Return (x, y) of the center of cell containing provided text 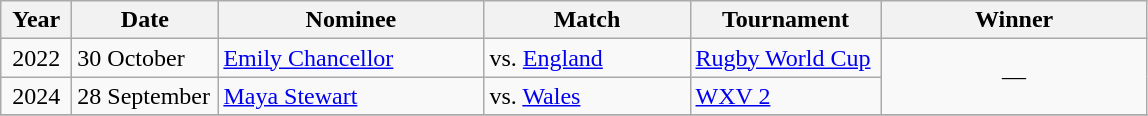
WXV 2 (786, 96)
28 September (145, 96)
Tournament (786, 20)
Match (587, 20)
30 October (145, 58)
vs. England (587, 58)
2024 (36, 96)
vs. Wales (587, 96)
Date (145, 20)
Maya Stewart (351, 96)
Nominee (351, 20)
Rugby World Cup (786, 58)
Winner (1014, 20)
2022 (36, 58)
Emily Chancellor (351, 58)
— (1014, 77)
Year (36, 20)
